Pinpoint the cell where the given text exists, returning its [x, y] midpoint coordinate. 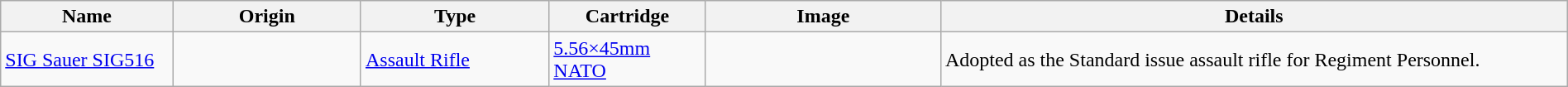
Assault Rifle [455, 60]
Type [455, 17]
Image [823, 17]
Cartridge [627, 17]
5.56×45mm NATO [627, 60]
Adopted as the Standard issue assault rifle for Regiment Personnel. [1254, 60]
Name [87, 17]
Origin [266, 17]
SIG Sauer SIG516 [87, 60]
Details [1254, 17]
